Detect which cell encompasses the target text, then output its [x, y] center coordinate. 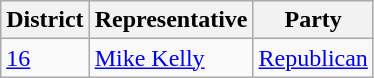
16 [45, 58]
Party [313, 20]
Representative [171, 20]
Mike Kelly [171, 58]
Republican [313, 58]
District [45, 20]
